Determine the [x, y] coordinate at the center of the cell enclosing the given text.  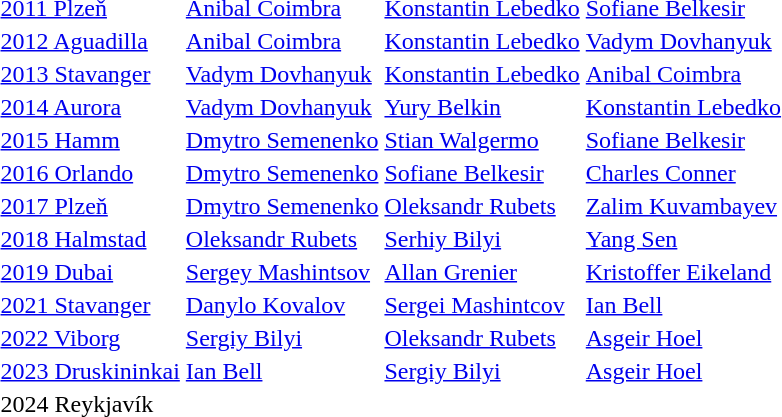
Danylo Kovalov [282, 305]
Stian Walgermo [482, 140]
Zalim Kuvambayev [683, 206]
Yang Sen [683, 239]
Sergey Mashintsov [282, 272]
Serhiy Bilyi [482, 239]
Yury Belkin [482, 107]
Charles Conner [683, 173]
Allan Grenier [482, 272]
Kristoffer Eikeland [683, 272]
Sergei Mashintcov [482, 305]
